Scan for the cell matching the given text and deliver its (X, Y) coordinate at center. 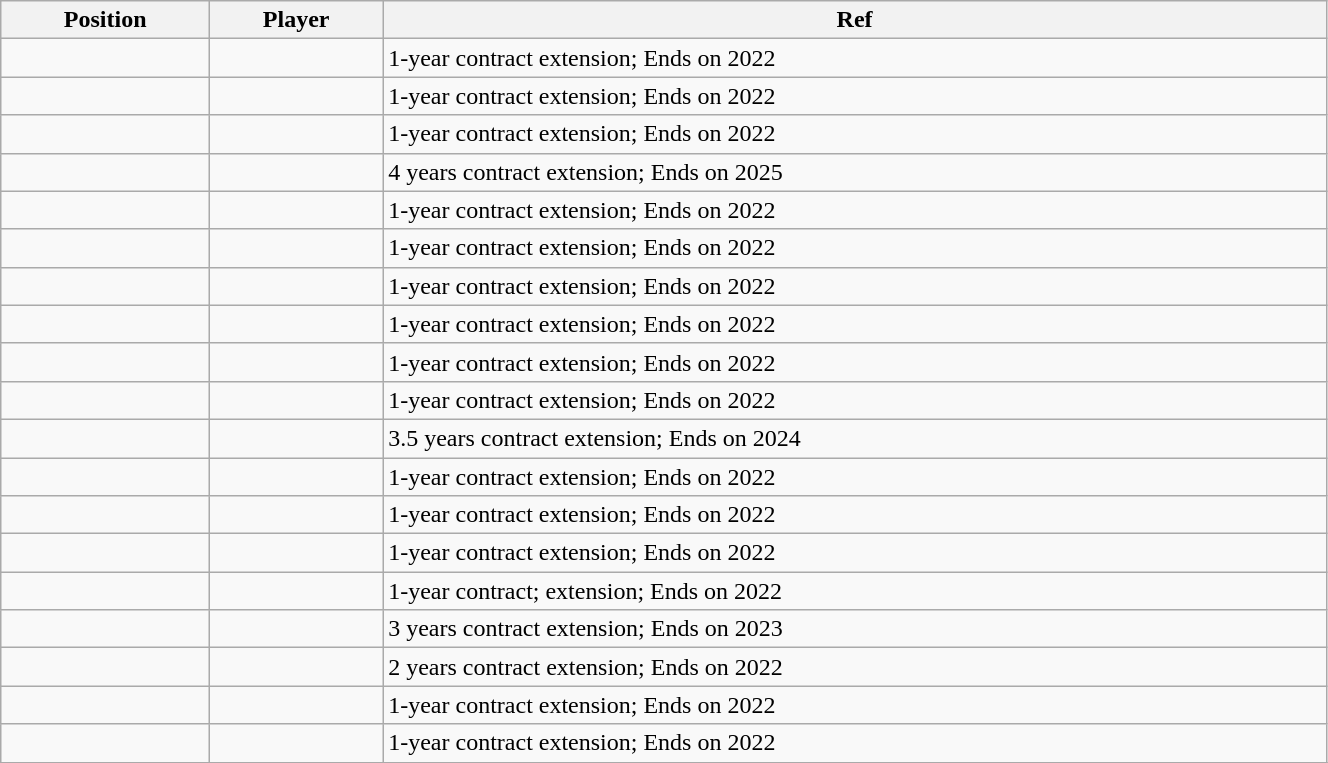
3.5 years contract extension; Ends on 2024 (855, 438)
Ref (855, 20)
4 years contract extension; Ends on 2025 (855, 172)
Position (106, 20)
Player (296, 20)
2 years contract extension; Ends on 2022 (855, 667)
1-year contract; extension; Ends on 2022 (855, 591)
3 years contract extension; Ends on 2023 (855, 629)
